Scan for the cell matching the given text and deliver its [X, Y] coordinate at center. 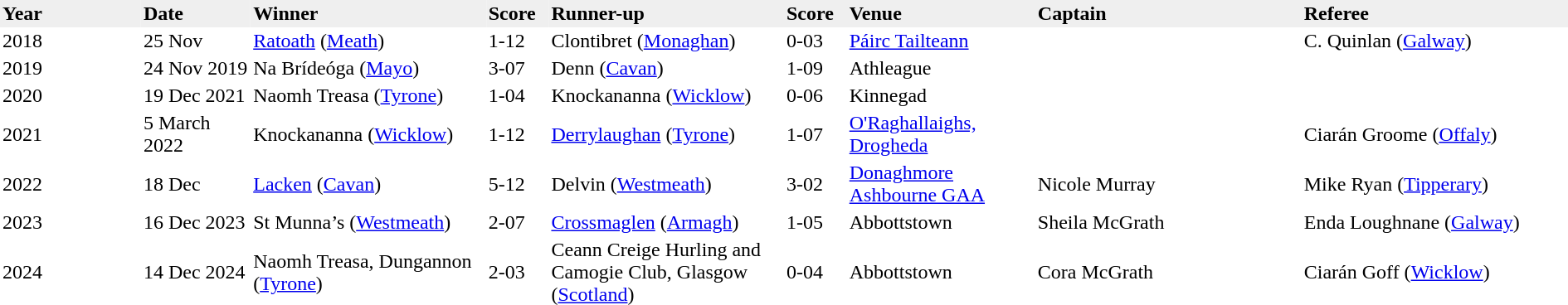
Naomh Treasa (Tyrone) [368, 96]
16 Dec 2023 [196, 222]
Derrylaughan (Tyrone) [666, 134]
Year [71, 13]
Lacken (Cavan) [368, 184]
Kinnegad [941, 96]
5-12 [518, 184]
5 March 2022 [196, 134]
Referee [1435, 13]
Ciarán Groome (Offaly) [1435, 134]
Runner-up [666, 13]
3-02 [816, 184]
2023 [71, 222]
1-09 [816, 68]
Páirc Tailteann [941, 41]
Crossmaglen (Armagh) [666, 222]
3-07 [518, 68]
Nicole Murray [1168, 184]
O'Raghallaighs, Drogheda [941, 134]
Na Brídeóga (Mayo) [368, 68]
2021 [71, 134]
2-07 [518, 222]
Athleague [941, 68]
Abbottstown [941, 222]
Delvin (Westmeath) [666, 184]
Clontibret (Monaghan) [666, 41]
0-06 [816, 96]
Date [196, 13]
2022 [71, 184]
2020 [71, 96]
24 Nov 2019 [196, 68]
1-05 [816, 222]
2019 [71, 68]
Venue [941, 13]
19 Dec 2021 [196, 96]
Ratoath (Meath) [368, 41]
2018 [71, 41]
Denn (Cavan) [666, 68]
18 Dec [196, 184]
St Munna’s (Westmeath) [368, 222]
Sheila McGrath [1168, 222]
Winner [368, 13]
1-04 [518, 96]
1-07 [816, 134]
Enda Loughnane (Galway) [1435, 222]
Mike Ryan (Tipperary) [1435, 184]
C. Quinlan (Galway) [1435, 41]
0-03 [816, 41]
25 Nov [196, 41]
Donaghmore Ashbourne GAA [941, 184]
Captain [1168, 13]
